Determine the (x, y) coordinate at the center of the cell enclosing the given text.  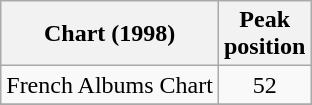
Peakposition (264, 34)
French Albums Chart (110, 85)
Chart (1998) (110, 34)
52 (264, 85)
